For the text-containing cell, return its midpoint in [X, Y] coordinate format. 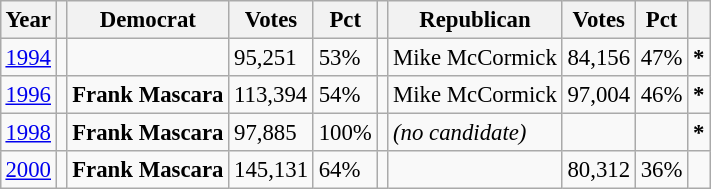
2000 [28, 170]
1998 [28, 133]
113,394 [272, 95]
1996 [28, 95]
84,156 [598, 57]
97,004 [598, 95]
Democrat [148, 20]
Year [28, 20]
95,251 [272, 57]
80,312 [598, 170]
47% [661, 57]
36% [661, 170]
145,131 [272, 170]
Republican [475, 20]
1994 [28, 57]
54% [345, 95]
53% [345, 57]
64% [345, 170]
46% [661, 95]
97,885 [272, 133]
100% [345, 133]
(no candidate) [475, 133]
